Capture the cell that displays the provided text and extract its (x, y) central coordinate. 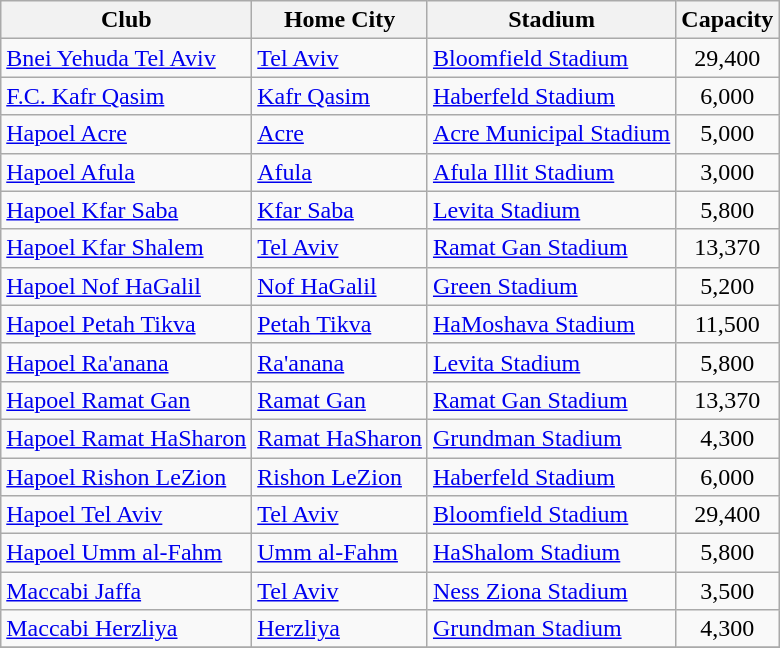
Herzliya (340, 629)
Nof HaGalil (340, 286)
Hapoel Nof HaGalil (126, 286)
Acre Municipal Stadium (551, 134)
Kfar Saba (340, 210)
Hapoel Petah Tikva (126, 324)
Hapoel Ra'anana (126, 362)
Hapoel Acre (126, 134)
HaMoshava Stadium (551, 324)
11,500 (728, 324)
Hapoel Umm al-Fahm (126, 553)
Kafr Qasim (340, 96)
3,000 (728, 172)
Bnei Yehuda Tel Aviv (126, 58)
3,500 (728, 591)
Ness Ziona Stadium (551, 591)
Ra'anana (340, 362)
Stadium (551, 20)
Umm al-Fahm (340, 553)
Hapoel Afula (126, 172)
Hapoel Kfar Saba (126, 210)
Hapoel Ramat Gan (126, 400)
Ramat Gan (340, 400)
Acre (340, 134)
Rishon LeZion (340, 477)
Maccabi Jaffa (126, 591)
Ramat HaSharon (340, 438)
Afula (340, 172)
Afula Illit Stadium (551, 172)
HaShalom Stadium (551, 553)
F.C. Kafr Qasim (126, 96)
5,000 (728, 134)
Home City (340, 20)
Petah Tikva (340, 324)
5,200 (728, 286)
Hapoel Kfar Shalem (126, 248)
Club (126, 20)
Maccabi Herzliya (126, 629)
Hapoel Tel Aviv (126, 515)
Green Stadium (551, 286)
Capacity (728, 20)
Hapoel Ramat HaSharon (126, 438)
Hapoel Rishon LeZion (126, 477)
